Determine the (x, y) coordinate at the center of the cell enclosing the given text.  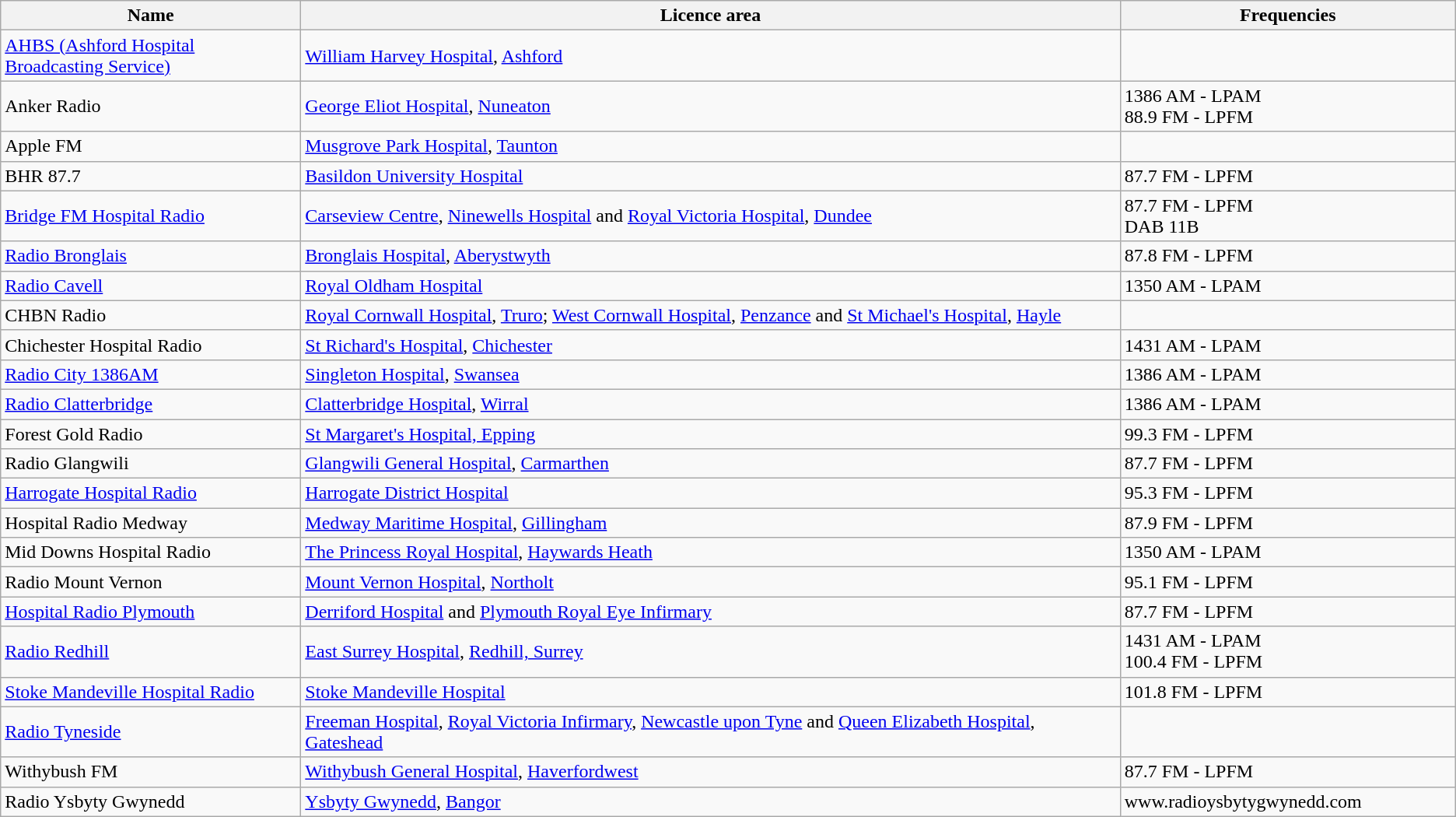
Freeman Hospital, Royal Victoria Infirmary, Newcastle upon Tyne and Queen Elizabeth Hospital, Gateshead (711, 731)
www.radioysbytygwynedd.com (1288, 801)
Harrogate Hospital Radio (151, 493)
Glangwili General Hospital, Carmarthen (711, 464)
BHR 87.7 (151, 176)
1386 AM - LPAM88.9 FM - LPFM (1288, 106)
99.3 FM - LPFM (1288, 433)
Singleton Hospital, Swansea (711, 374)
Radio City 1386AM (151, 374)
Harrogate District Hospital (711, 493)
St Richard's Hospital, Chichester (711, 345)
Royal Cornwall Hospital, Truro; West Cornwall Hospital, Penzance and St Michael's Hospital, Hayle (711, 315)
Basildon University Hospital (711, 176)
Name (151, 16)
The Princess Royal Hospital, Haywards Heath (711, 552)
Chichester Hospital Radio (151, 345)
Hospital Radio Medway (151, 523)
St Margaret's Hospital, Epping (711, 433)
William Harvey Hospital, Ashford (711, 56)
87.7 FM - LPFMDAB 11B (1288, 216)
Withybush FM (151, 772)
Anker Radio (151, 106)
Musgrove Park Hospital, Taunton (711, 146)
Royal Oldham Hospital (711, 286)
Radio Redhill (151, 652)
1431 AM - LPAM100.4 FM - LPFM (1288, 652)
Radio Ysbyty Gwynedd (151, 801)
Carseview Centre, Ninewells Hospital and Royal Victoria Hospital, Dundee (711, 216)
87.9 FM - LPFM (1288, 523)
Ysbyty Gwynedd, Bangor (711, 801)
Licence area (711, 16)
Radio Clatterbridge (151, 404)
101.8 FM - LPFM (1288, 692)
87.8 FM - LPFM (1288, 256)
95.1 FM - LPFM (1288, 582)
1431 AM - LPAM (1288, 345)
Radio Bronglais (151, 256)
Derriford Hospital and Plymouth Royal Eye Infirmary (711, 612)
Withybush General Hospital, Haverfordwest (711, 772)
Frequencies (1288, 16)
East Surrey Hospital, Redhill, Surrey (711, 652)
Stoke Mandeville Hospital Radio (151, 692)
Radio Tyneside (151, 731)
Forest Gold Radio (151, 433)
Radio Glangwili (151, 464)
Apple FM (151, 146)
Medway Maritime Hospital, Gillingham (711, 523)
Mid Downs Hospital Radio (151, 552)
Radio Mount Vernon (151, 582)
Bridge FM Hospital Radio (151, 216)
AHBS (Ashford Hospital Broadcasting Service) (151, 56)
95.3 FM - LPFM (1288, 493)
Hospital Radio Plymouth (151, 612)
CHBN Radio (151, 315)
Bronglais Hospital, Aberystwyth (711, 256)
Clatterbridge Hospital, Wirral (711, 404)
George Eliot Hospital, Nuneaton (711, 106)
Mount Vernon Hospital, Northolt (711, 582)
Stoke Mandeville Hospital (711, 692)
Radio Cavell (151, 286)
